Detect which cell encompasses the target text, then output its [x, y] center coordinate. 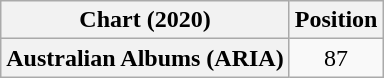
Australian Albums (ARIA) [145, 58]
Chart (2020) [145, 20]
Position [336, 20]
87 [336, 58]
